Detect which cell encompasses the target text, then output its [X, Y] center coordinate. 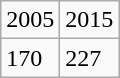
227 [90, 58]
170 [30, 58]
2005 [30, 20]
2015 [90, 20]
